For the text-containing cell, return its midpoint in [X, Y] coordinate format. 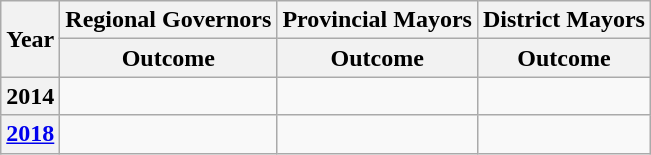
2014 [30, 96]
Provincial Mayors [378, 20]
Regional Governors [168, 20]
2018 [30, 134]
Year [30, 39]
District Mayors [564, 20]
